For the text-containing cell, return its midpoint in (x, y) coordinate format. 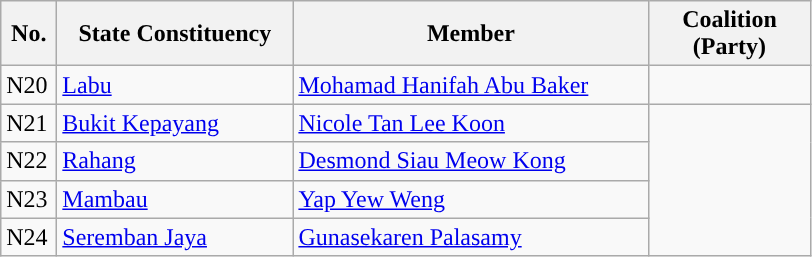
Mambau (175, 199)
Member (471, 34)
State Constituency (175, 34)
N21 (29, 123)
Seremban Jaya (175, 237)
Labu (175, 85)
Bukit Kepayang (175, 123)
Rahang (175, 161)
Mohamad Hanifah Abu Baker (471, 85)
Gunasekaren Palasamy (471, 237)
N23 (29, 199)
Coalition (Party) (730, 34)
Yap Yew Weng (471, 199)
N22 (29, 161)
Desmond Siau Meow Kong (471, 161)
N20 (29, 85)
N24 (29, 237)
Nicole Tan Lee Koon (471, 123)
No. (29, 34)
